From the cell containing the given text, extract its center point as [x, y] coordinate. 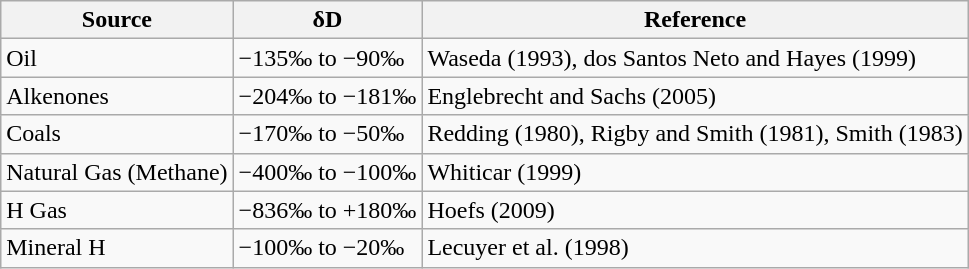
Natural Gas (Methane) [117, 172]
Reference [695, 20]
Englebrecht and Sachs (2005) [695, 96]
Oil [117, 58]
Waseda (1993), dos Santos Neto and Hayes (1999) [695, 58]
Hoefs (2009) [695, 210]
Mineral H [117, 248]
Redding (1980), Rigby and Smith (1981), Smith (1983) [695, 134]
δD [328, 20]
Source [117, 20]
−135‰ to −90‰ [328, 58]
H Gas [117, 210]
Alkenones [117, 96]
−836‰ to +180‰ [328, 210]
−170‰ to −50‰ [328, 134]
Whiticar (1999) [695, 172]
Coals [117, 134]
−400‰ to −100‰ [328, 172]
−204‰ to −181‰ [328, 96]
−100‰ to −20‰ [328, 248]
Lecuyer et al. (1998) [695, 248]
